Pinpoint the cell where the given text exists, returning its [x, y] midpoint coordinate. 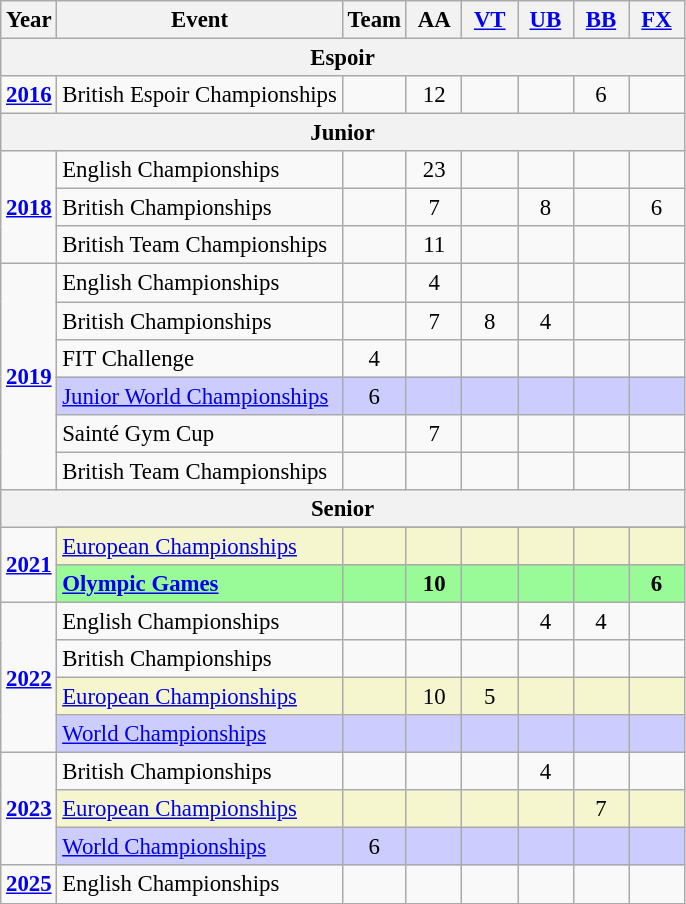
Team [374, 20]
AA [434, 20]
Year [29, 20]
Espoir [343, 58]
12 [434, 95]
2025 [29, 885]
Senior [343, 509]
BB [601, 20]
Olympic Games [200, 584]
VT [490, 20]
2021 [29, 564]
5 [490, 697]
2023 [29, 810]
FIT Challenge [200, 358]
Junior [343, 133]
11 [434, 245]
British Espoir Championships [200, 95]
FX [657, 20]
2018 [29, 208]
2022 [29, 677]
2019 [29, 377]
Event [200, 20]
23 [434, 170]
2016 [29, 95]
UB [546, 20]
Sainté Gym Cup [200, 433]
Junior World Championships [200, 396]
